For the text-containing cell, return its midpoint in (x, y) coordinate format. 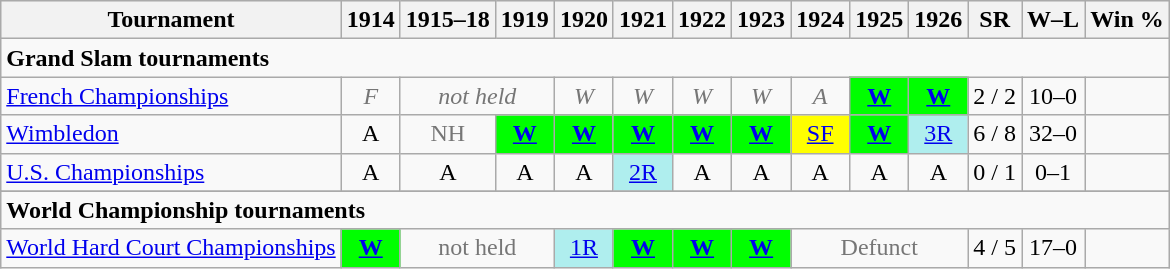
Wimbledon (171, 134)
Defunct (880, 248)
F (370, 96)
Grand Slam tournaments (586, 58)
3R (938, 134)
1925 (880, 20)
SR (995, 20)
World Championship tournaments (586, 210)
U.S. Championships (171, 172)
2 / 2 (995, 96)
2R (642, 172)
1922 (702, 20)
World Hard Court Championships (171, 248)
W–L (1054, 20)
1926 (938, 20)
1920 (584, 20)
1915–18 (448, 20)
French Championships (171, 96)
SF (820, 134)
32–0 (1054, 134)
NH (448, 134)
1R (584, 248)
1921 (642, 20)
17–0 (1054, 248)
10–0 (1054, 96)
Tournament (171, 20)
6 / 8 (995, 134)
1914 (370, 20)
1919 (524, 20)
0–1 (1054, 172)
0 / 1 (995, 172)
4 / 5 (995, 248)
1924 (820, 20)
Win % (1128, 20)
1923 (762, 20)
